Detect which cell encompasses the target text, then output its [x, y] center coordinate. 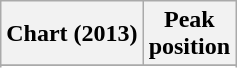
Peakposition [189, 34]
Chart (2013) [72, 34]
